Identify which cell holds the provided text, then report its (x, y) central coordinate. 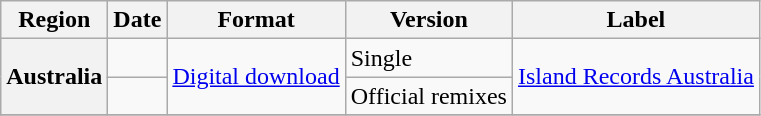
Australia (54, 77)
Date (138, 20)
Label (636, 20)
Version (428, 20)
Region (54, 20)
Island Records Australia (636, 77)
Digital download (256, 77)
Single (428, 58)
Format (256, 20)
Official remixes (428, 96)
